Locate the cell with the specified text and output its [x, y] center coordinate. 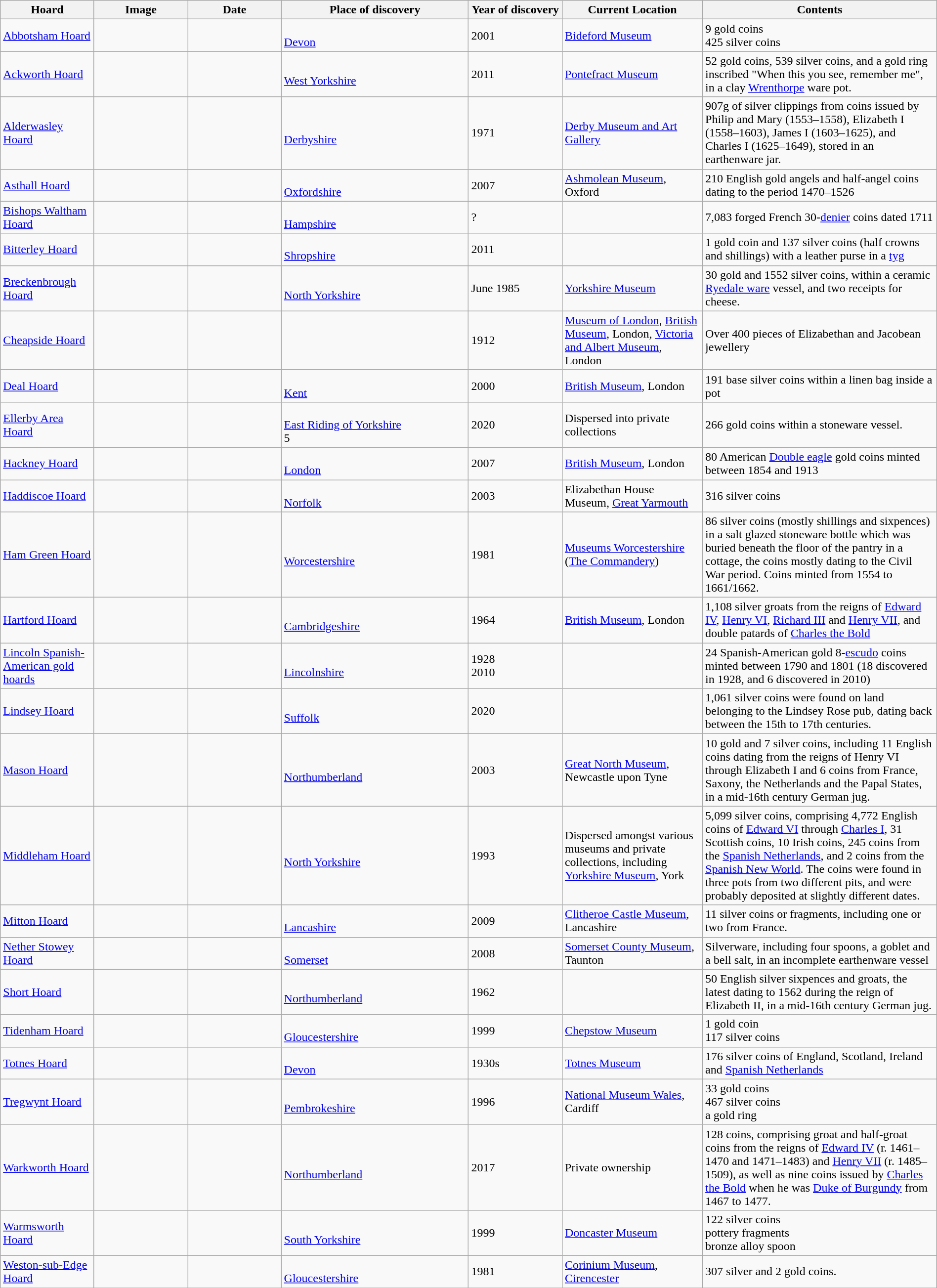
Somerset County Museum, Taunton [632, 953]
Deal Hoard [47, 386]
Short Hoard [47, 992]
Contents [820, 10]
191 base silver coins within a linen bag inside a pot [820, 386]
1,108 silver groats from the reigns of Edward IV, Henry VI, Richard III and Henry VII, and double patards of Charles the Bold [820, 620]
Over 400 pieces of Elizabethan and Jacobean jewellery [820, 340]
Hackney Hoard [47, 464]
London [375, 464]
11 silver coins or fragments, including one or two from France. [820, 921]
1996 [515, 1102]
24 Spanish-American gold 8-escudo coins minted between 1790 and 1801 (18 discovered in 1928, and 6 discovered in 2010) [820, 666]
2000 [515, 386]
210 English gold angels and half-angel coins dating to the period 1470–1526 [820, 185]
1962 [515, 992]
Museum of London, British Museum, London, Victoria and Albert Museum, London [632, 340]
Ellerby Area Hoard [47, 425]
Dispersed amongst various museums and private collections, including Yorkshire Museum, York [632, 856]
9 gold coins425 silver coins [820, 36]
Nether Stowey Hoard [47, 953]
1,061 silver coins were found on land belonging to the Lindsey Rose pub, dating back between the 15th to 17th centuries. [820, 711]
Middleham Hoard [47, 856]
1 gold coin and 137 silver coins (half crowns and shillings) with a leather purse in a tyg [820, 249]
Hartford Hoard [47, 620]
2017 [515, 1167]
7,083 forged French 30-denier coins dated 1711 [820, 217]
Worcestershire [375, 555]
Corinium Museum, Cirencester [632, 1271]
June 1985 [515, 288]
Totnes Museum [632, 1063]
Hampshire [375, 217]
Silverware, including four spoons, a goblet and a bell salt, in an incomplete earthenware vessel [820, 953]
Bitterley Hoard [47, 249]
Tidenham Hoard [47, 1031]
266 gold coins within a stoneware vessel. [820, 425]
Place of discovery [375, 10]
Date [234, 10]
1930s [515, 1063]
1971 [515, 133]
307 silver and 2 gold coins. [820, 1271]
? [515, 217]
Ham Green Hoard [47, 555]
Lindsey Hoard [47, 711]
Oxfordshire [375, 185]
Derby Museum and Art Gallery [632, 133]
Abbotsham Hoard [47, 36]
Breckenbrough Hoard [47, 288]
West Yorkshire [375, 74]
Totnes Hoard [47, 1063]
Suffolk [375, 711]
National Museum Wales, Cardiff [632, 1102]
Warkworth Hoard [47, 1167]
Cambridgeshire [375, 620]
Asthall Hoard [47, 185]
Museums Worcestershire (The Commandery) [632, 555]
19282010 [515, 666]
Pembrokeshire [375, 1102]
Dispersed into private collections [632, 425]
Warmsworth Hoard [47, 1233]
Year of discovery [515, 10]
South Yorkshire [375, 1233]
Somerset [375, 953]
Lincolnshire [375, 666]
Lancashire [375, 921]
Hoard [47, 10]
50 English silver sixpences and groats, the latest dating to 1562 during the reign of Elizabeth II, in a mid-16th century German jug. [820, 992]
Bishops Waltham Hoard [47, 217]
Norfolk [375, 495]
1993 [515, 856]
80 American Double eagle gold coins minted between 1854 and 1913 [820, 464]
Private ownership [632, 1167]
Great North Museum, Newcastle upon Tyne [632, 770]
Shropshire [375, 249]
52 gold coins, 539 silver coins, and a gold ring inscribed "When this you see, remember me", in a clay Wrenthorpe ware pot. [820, 74]
Mitton Hoard [47, 921]
122 silver coinspottery fragmentsbronze alloy spoon [820, 1233]
Chepstow Museum [632, 1031]
Doncaster Museum [632, 1233]
33 gold coins467 silver coinsa gold ring [820, 1102]
Alderwasley Hoard [47, 133]
Ackworth Hoard [47, 74]
Kent [375, 386]
2009 [515, 921]
Mason Hoard [47, 770]
Bideford Museum [632, 36]
30 gold and 1552 silver coins, within a ceramic Ryedale ware vessel, and two receipts for cheese. [820, 288]
1912 [515, 340]
Lincoln Spanish-American gold hoards [47, 666]
Derbyshire [375, 133]
2001 [515, 36]
1964 [515, 620]
Weston-sub-Edge Hoard [47, 1271]
East Riding of Yorkshire5 [375, 425]
Ashmolean Museum, Oxford [632, 185]
Yorkshire Museum [632, 288]
Image [140, 10]
Current Location [632, 10]
Cheapside Hoard [47, 340]
Elizabethan House Museum, Great Yarmouth [632, 495]
1 gold coin117 silver coins [820, 1031]
Haddiscoe Hoard [47, 495]
176 silver coins of England, Scotland, Ireland and Spanish Netherlands [820, 1063]
316 silver coins [820, 495]
Tregwynt Hoard [47, 1102]
2008 [515, 953]
Clitheroe Castle Museum, Lancashire [632, 921]
Pontefract Museum [632, 74]
